Identify which cell holds the provided text, then report its (X, Y) central coordinate. 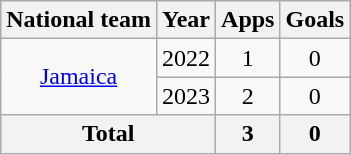
Total (108, 134)
3 (248, 134)
Apps (248, 20)
2022 (186, 58)
Year (186, 20)
2 (248, 96)
Goals (315, 20)
Jamaica (79, 77)
2023 (186, 96)
National team (79, 20)
1 (248, 58)
